From the cell containing the given text, extract its center point as [x, y] coordinate. 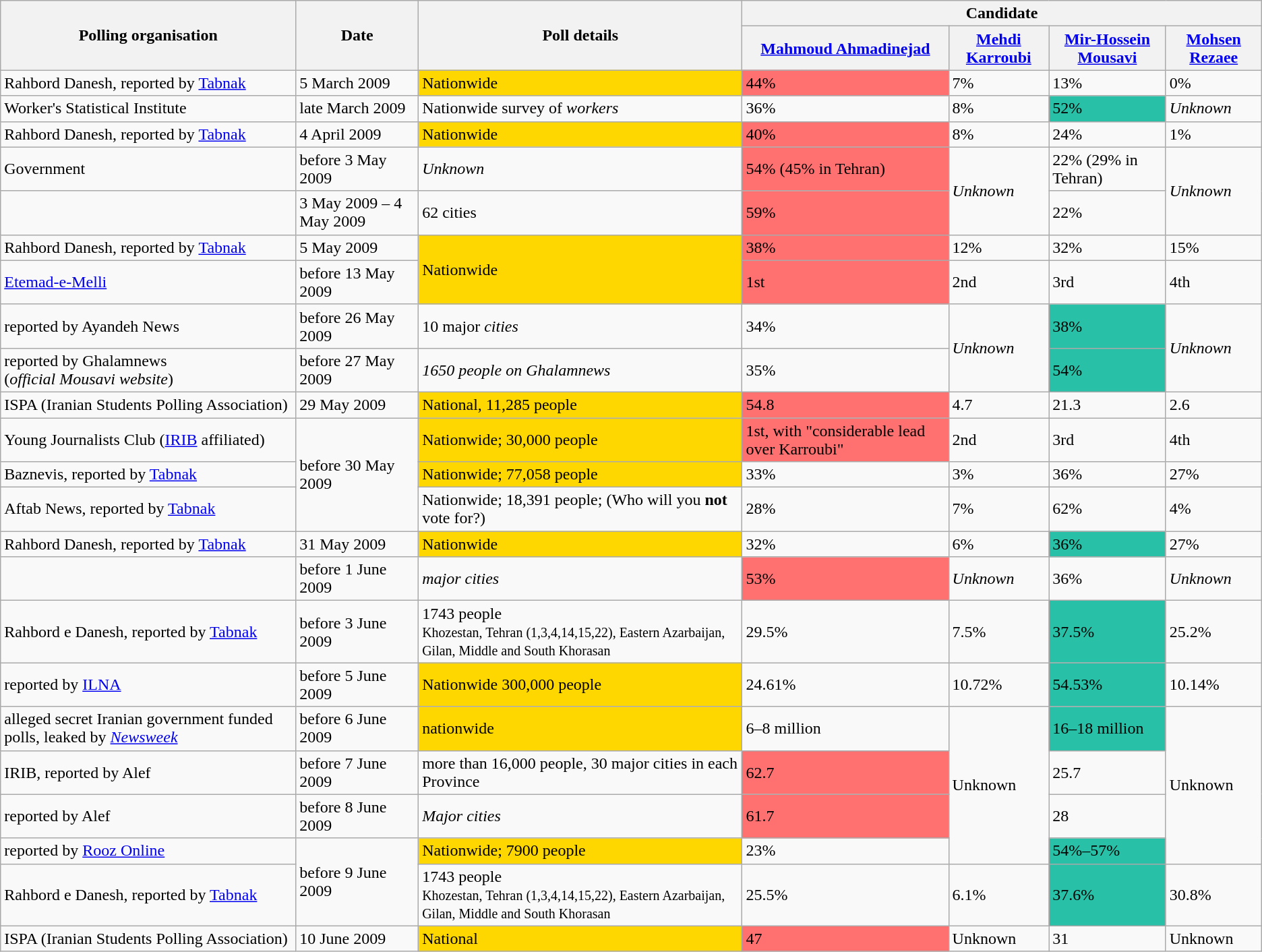
2.6 [1213, 405]
before 5 June 2009 [357, 685]
Mohsen Rezaee [1213, 49]
54%–57% [1108, 851]
Mir-Hossein Mousavi [1108, 49]
1% [1213, 134]
62 cities [580, 213]
3% [999, 475]
52% [1108, 109]
reported by Alef [148, 816]
10.72% [999, 685]
before 26 May 2009 [357, 326]
10.14% [1213, 685]
21.3 [1108, 405]
16–18 million [1108, 728]
6–8 million [845, 728]
33% [845, 475]
10 major cities [580, 326]
31 May 2009 [357, 544]
22% (29% in Tehran) [1108, 169]
54.53% [1108, 685]
7.5% [999, 632]
28 [1108, 816]
before 3 May 2009 [357, 169]
before 1 June 2009 [357, 578]
6% [999, 544]
National [580, 939]
5 May 2009 [357, 247]
12% [999, 247]
more than 16,000 people, 30 major cities in each Province [580, 773]
54% [1108, 369]
6.1% [999, 895]
15% [1213, 247]
5 March 2009 [357, 83]
47 [845, 939]
before 6 June 2009 [357, 728]
10 June 2009 [357, 939]
59% [845, 213]
28% [845, 510]
before 30 May 2009 [357, 475]
25.7 [1108, 773]
40% [845, 134]
Etemad-e-Melli [148, 282]
Mahmoud Ahmadinejad [845, 49]
Polling organisation [148, 35]
4% [1213, 510]
before 8 June 2009 [357, 816]
reported by Ayandeh News [148, 326]
Nationwide; 77,058 people [580, 475]
Government [148, 169]
1650 people on Ghalamnews [580, 369]
nationwide [580, 728]
22% [1108, 213]
before 9 June 2009 [357, 882]
4 April 2009 [357, 134]
37.6% [1108, 895]
Baznevis, reported by Tabnak [148, 475]
25.2% [1213, 632]
Aftab News, reported by Tabnak [148, 510]
44% [845, 83]
before 27 May 2009 [357, 369]
25.5% [845, 895]
29 May 2009 [357, 405]
Nationwide survey of workers [580, 109]
1st, with "considerable lead over Karroubi" [845, 440]
54.8 [845, 405]
Poll details [580, 35]
before 3 June 2009 [357, 632]
National, 11,285 people [580, 405]
3 May 2009 – 4 May 2009 [357, 213]
35% [845, 369]
30.8% [1213, 895]
29.5% [845, 632]
Date [357, 35]
reported by ILNA [148, 685]
1st [845, 282]
major cities [580, 578]
late March 2009 [357, 109]
Nationwide; 7900 people [580, 851]
13% [1108, 83]
Nationwide; 18,391 people; (Who will you not vote for?) [580, 510]
54% (45% in Tehran) [845, 169]
4.7 [999, 405]
23% [845, 851]
Nationwide 300,000 people [580, 685]
before 13 May 2009 [357, 282]
reported by Ghalamnews(official Mousavi website) [148, 369]
Worker's Statistical Institute [148, 109]
Nationwide; 30,000 people [580, 440]
61.7 [845, 816]
53% [845, 578]
31 [1108, 939]
62.7 [845, 773]
62% [1108, 510]
Mehdi Karroubi [999, 49]
24% [1108, 134]
Young Journalists Club (IRIB affiliated) [148, 440]
IRIB, reported by Alef [148, 773]
Major cities [580, 816]
34% [845, 326]
reported by Rooz Online [148, 851]
alleged secret Iranian government funded polls, leaked by Newsweek [148, 728]
37.5% [1108, 632]
0% [1213, 83]
Candidate [1002, 13]
24.61% [845, 685]
before 7 June 2009 [357, 773]
